Return the [x, y] coordinate for the center point of the cell that contains the specified text.  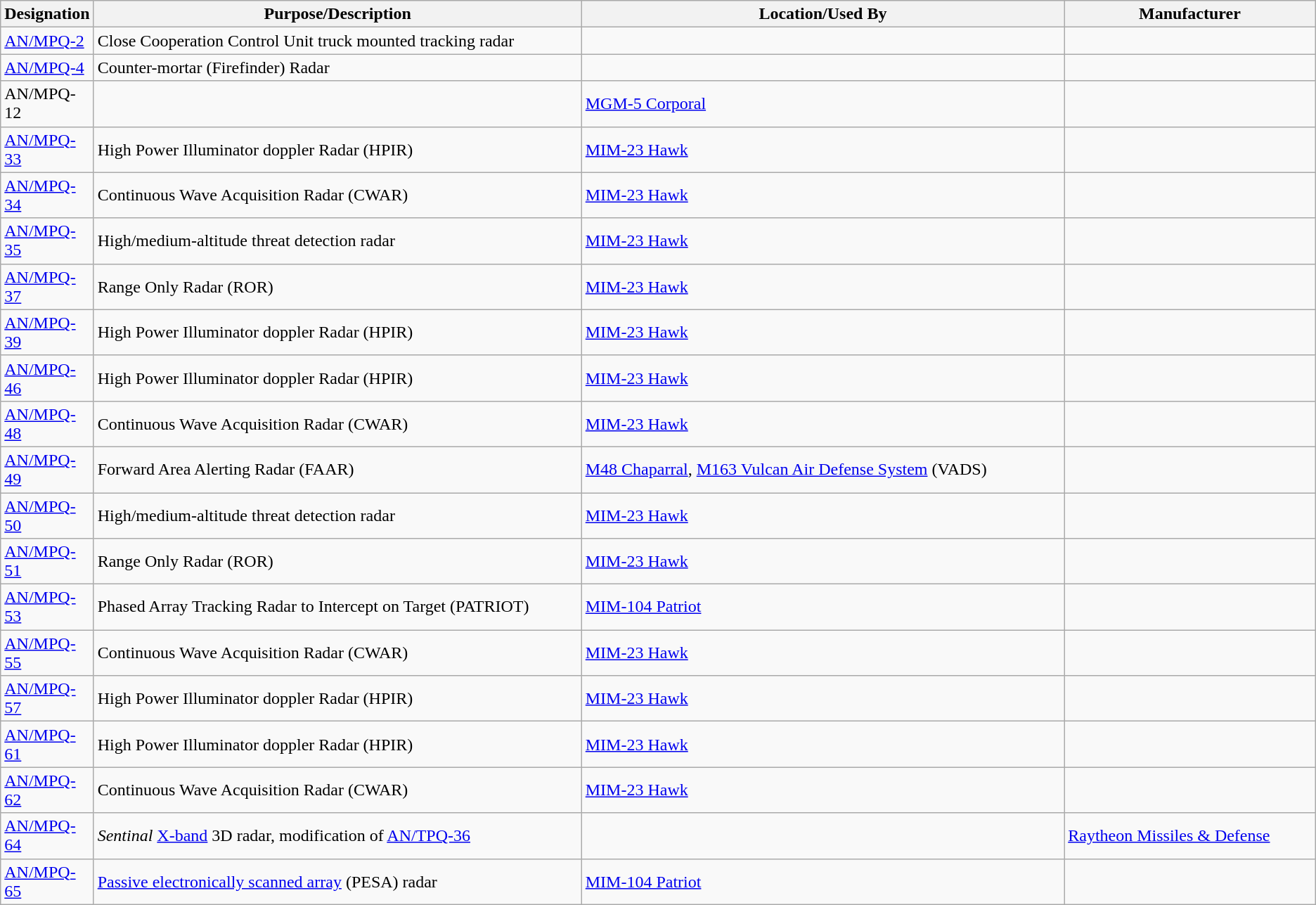
Purpose/Description [337, 14]
AN/MPQ-34 [47, 195]
AN/MPQ-2 [47, 41]
Location/Used By [822, 14]
AN/MPQ-35 [47, 240]
AN/MPQ-48 [47, 423]
Passive electronically scanned array (PESA) radar [337, 882]
AN/MPQ-62 [47, 790]
AN/MPQ-51 [47, 561]
AN/MPQ-12 [47, 104]
M48 Chaparral, M163 Vulcan Air Defense System (VADS) [822, 470]
Designation [47, 14]
AN/MPQ-53 [47, 608]
AN/MPQ-57 [47, 699]
AN/MPQ-4 [47, 68]
Forward Area Alerting Radar (FAAR) [337, 470]
AN/MPQ-65 [47, 882]
Raytheon Missiles & Defense [1190, 835]
AN/MPQ-33 [47, 149]
AN/MPQ-46 [47, 378]
Counter-mortar (Firefinder) Radar [337, 68]
AN/MPQ-55 [47, 653]
Phased Array Tracking Radar to Intercept on Target (PATRIOT) [337, 608]
Close Cooperation Control Unit truck mounted tracking radar [337, 41]
AN/MPQ-50 [47, 515]
Sentinal X-band 3D radar, modification of AN/TPQ-36 [337, 835]
MGM-5 Corporal [822, 104]
AN/MPQ-49 [47, 470]
AN/MPQ-39 [47, 332]
AN/MPQ-61 [47, 744]
AN/MPQ-37 [47, 287]
AN/MPQ-64 [47, 835]
Manufacturer [1190, 14]
